Find where the given text appears and provide that cell's center as [X, Y] coordinate. 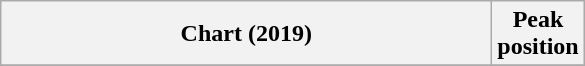
Chart (2019) [246, 34]
Peakposition [538, 34]
